Identify which cell holds the provided text, then report its (X, Y) central coordinate. 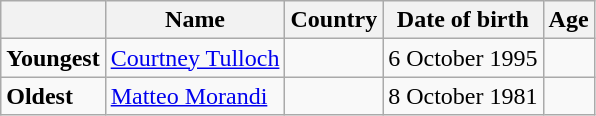
Country (334, 20)
Matteo Morandi (195, 96)
Date of birth (463, 20)
8 October 1981 (463, 96)
6 October 1995 (463, 58)
Courtney Tulloch (195, 58)
Oldest (53, 96)
Age (568, 20)
Youngest (53, 58)
Name (195, 20)
